From the cell containing the given text, extract its center point as (X, Y) coordinate. 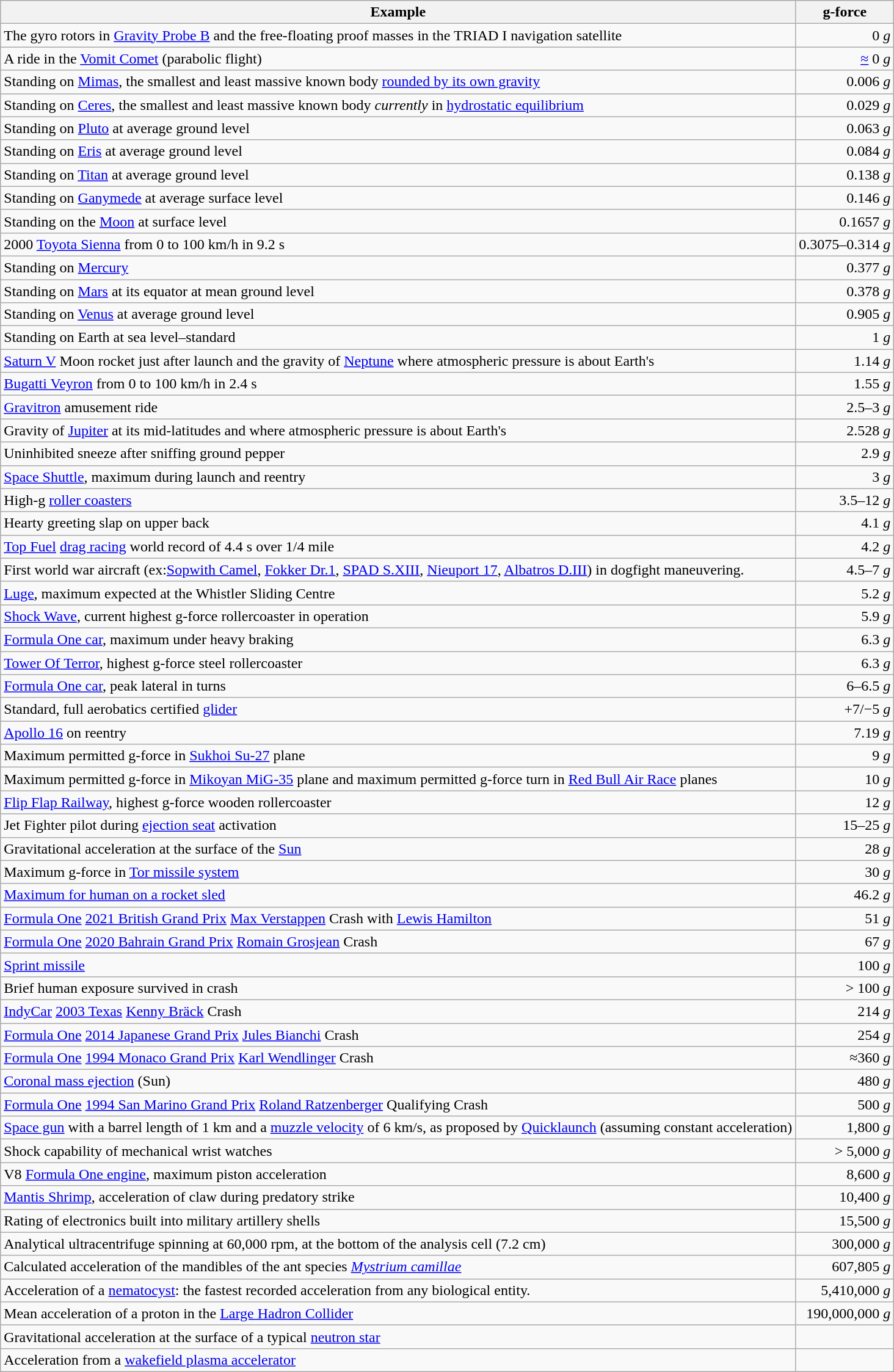
> 5,000 g (845, 1151)
Jet Fighter pilot during ejection seat activation (398, 826)
Rating of electronics built into military artillery shells (398, 1221)
8,600 g (845, 1174)
Maximum permitted g-force in Sukhoi Su-27 plane (398, 756)
Shock capability of mechanical wrist watches (398, 1151)
Standing on Ceres, the smallest and least massive known body currently in hydrostatic equilibrium (398, 105)
Flip Flap Railway, highest g-force wooden rollercoaster (398, 802)
Space gun with a barrel length of 1 km and a muzzle velocity of 6 km/s, as proposed by Quicklaunch (assuming constant acceleration) (398, 1128)
1.14 g (845, 361)
IndyCar 2003 Texas Kenny Bräck Crash (398, 1011)
0 g (845, 35)
Sprint missile (398, 965)
2.9 g (845, 454)
Gravitational acceleration at the surface of a typical neutron star (398, 1337)
0.1657 g (845, 221)
Brief human exposure survived in crash (398, 988)
Gravitron amusement ride (398, 407)
Analytical ultracentrifuge spinning at 60,000 rpm, at the bottom of the analysis cell (7.2 cm) (398, 1244)
Formula One 2014 Japanese Grand Prix Jules Bianchi Crash (398, 1035)
Standing on Pluto at average ground level (398, 128)
Acceleration from a wakefield plasma accelerator (398, 1360)
Standing on Mars at its equator at mean ground level (398, 291)
Formula One 2021 British Grand Prix Max Verstappen Crash with Lewis Hamilton (398, 918)
300,000 g (845, 1244)
Standing on Titan at average ground level (398, 175)
A ride in the Vomit Comet (parabolic flight) (398, 59)
0.006 g (845, 82)
Standing on Eris at average ground level (398, 151)
500 g (845, 1105)
0.377 g (845, 267)
Standing on Earth at sea level–standard (398, 338)
g-force (845, 12)
Formula One 1994 San Marino Grand Prix Roland Ratzenberger Qualifying Crash (398, 1105)
Formula One car, maximum under heavy braking (398, 639)
+7/−5 g (845, 710)
Standing on Mimas, the smallest and least massive known body rounded by its own gravity (398, 82)
Standing on Ganymede at average surface level (398, 198)
> 100 g (845, 988)
46.2 g (845, 895)
Gravity of Jupiter at its mid-latitudes and where atmospheric pressure is about Earth's (398, 430)
7.19 g (845, 733)
0.138 g (845, 175)
10 g (845, 779)
254 g (845, 1035)
Apollo 16 on reentry (398, 733)
190,000,000 g (845, 1313)
High-g roller coasters (398, 500)
Acceleration of a nematocyst: the fastest recorded acceleration from any biological entity. (398, 1290)
Top Fuel drag racing world record of 4.4 s over 1/4 mile (398, 546)
12 g (845, 802)
2.5–3 g (845, 407)
Maximum for human on a rocket sled (398, 895)
10,400 g (845, 1197)
Maximum permitted g-force in Mikoyan MiG-35 plane and maximum permitted g-force turn in Red Bull Air Race planes (398, 779)
Standing on Venus at average ground level (398, 314)
51 g (845, 918)
First world war aircraft (ex:Sopwith Camel, Fokker Dr.1, SPAD S.XIII, Nieuport 17, Albatros D.III) in dogfight maneuvering. (398, 570)
0.146 g (845, 198)
0.063 g (845, 128)
28 g (845, 849)
2000 Toyota Sienna from 0 to 100 km/h in 9.2 s (398, 244)
Example (398, 12)
15,500 g (845, 1221)
Mantis Shrimp, acceleration of claw during predatory strike (398, 1197)
Calculated acceleration of the mandibles of the ant species Mystrium camillae (398, 1267)
0.378 g (845, 291)
5.9 g (845, 616)
Standing on Mercury (398, 267)
Hearty greeting slap on upper back (398, 523)
5,410,000 g (845, 1290)
Mean acceleration of a proton in the Large Hadron Collider (398, 1313)
4.5–7 g (845, 570)
3.5–12 g (845, 500)
Uninhibited sneeze after sniffing ground pepper (398, 454)
Space Shuttle, maximum during launch and reentry (398, 477)
Formula One 2020 Bahrain Grand Prix Romain Grosjean Crash (398, 942)
6–6.5 g (845, 686)
Formula One 1994 Monaco Grand Prix Karl Wendlinger Crash (398, 1058)
607,805 g (845, 1267)
Tower Of Terror, highest g-force steel rollercoaster (398, 662)
67 g (845, 942)
4.2 g (845, 546)
1,800 g (845, 1128)
Standard, full aerobatics certified glider (398, 710)
Saturn V Moon rocket just after launch and the gravity of Neptune where atmospheric pressure is about Earth's (398, 361)
0.084 g (845, 151)
Gravitational acceleration at the surface of the Sun (398, 849)
1 g (845, 338)
Standing on the Moon at surface level (398, 221)
0.029 g (845, 105)
214 g (845, 1011)
100 g (845, 965)
V8 Formula One engine, maximum piston acceleration (398, 1174)
≈ 0 g (845, 59)
Maximum g-force in Tor missile system (398, 872)
3 g (845, 477)
2.528 g (845, 430)
15–25 g (845, 826)
Coronal mass ejection (Sun) (398, 1081)
≈360 g (845, 1058)
Shock Wave, current highest g-force rollercoaster in operation (398, 616)
1.55 g (845, 384)
30 g (845, 872)
The gyro rotors in Gravity Probe B and the free-floating proof masses in the TRIAD I navigation satellite (398, 35)
0.3075–0.314 g (845, 244)
Formula One car, peak lateral in turns (398, 686)
0.905 g (845, 314)
9 g (845, 756)
Bugatti Veyron from 0 to 100 km/h in 2.4 s (398, 384)
5.2 g (845, 593)
480 g (845, 1081)
Luge, maximum expected at the Whistler Sliding Centre (398, 593)
4.1 g (845, 523)
